Provide the (X, Y) coordinate of the cell's center where the given text is located.  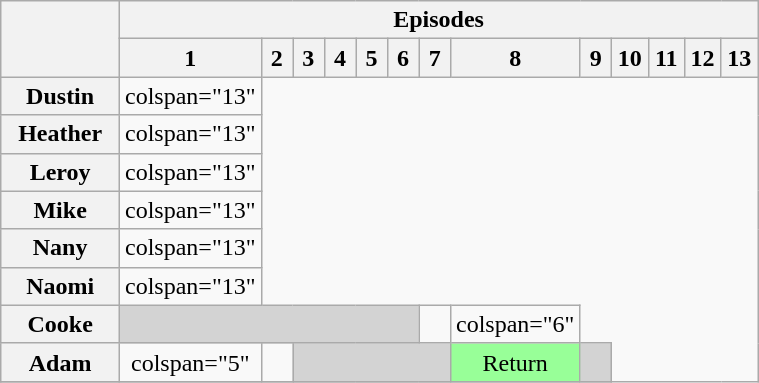
Adam (60, 362)
13 (740, 58)
Mike (60, 210)
Cooke (60, 324)
12 (702, 58)
9 (596, 58)
5 (372, 58)
11 (666, 58)
Leroy (60, 172)
6 (403, 58)
Episodes (439, 20)
10 (630, 58)
4 (340, 58)
Return (515, 362)
Naomi (60, 286)
Nany (60, 248)
7 (435, 58)
1 (191, 58)
3 (309, 58)
8 (515, 58)
Heather (60, 134)
2 (277, 58)
colspan="5" (191, 362)
colspan="6" (515, 324)
Dustin (60, 96)
